For the text-containing cell, return its midpoint in (X, Y) coordinate format. 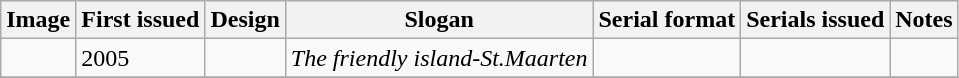
Serial format (667, 20)
Design (245, 20)
Slogan (439, 20)
Serials issued (816, 20)
The friendly island-St.Maarten (439, 58)
Image (38, 20)
First issued (140, 20)
Notes (924, 20)
2005 (140, 58)
